Return the [X, Y] coordinate for the center point of the cell that contains the specified text.  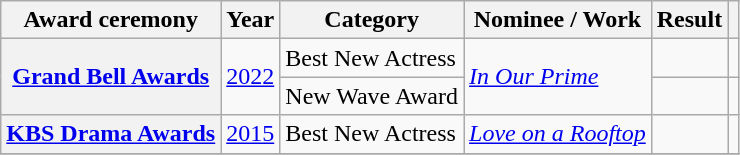
Result [689, 20]
Award ceremony [111, 20]
In Our Prime [558, 77]
2022 [250, 77]
Love on a Rooftop [558, 134]
Category [372, 20]
Grand Bell Awards [111, 77]
New Wave Award [372, 96]
Year [250, 20]
Nominee / Work [558, 20]
2015 [250, 134]
KBS Drama Awards [111, 134]
